Capture the cell that displays the provided text and extract its [x, y] central coordinate. 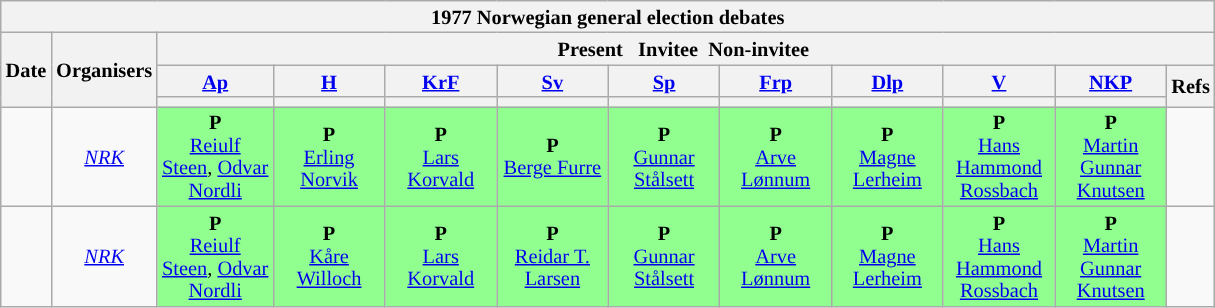
1977 Norwegian general election debates [608, 16]
Frp [776, 81]
PErling Norvik [329, 156]
PKåre Willoch [329, 256]
PReidar T. Larsen [553, 256]
Date [26, 69]
Organisers [104, 69]
Refs [1190, 86]
KrF [441, 81]
PBerge Furre [553, 156]
Dlp [888, 81]
Sv [553, 81]
V [999, 81]
Sp [664, 81]
Present Invitee Non-invitee [686, 48]
H [329, 81]
Ap [215, 81]
NKP [1111, 81]
